Extract the [X, Y] coordinate from the center of the cell holding the provided text.  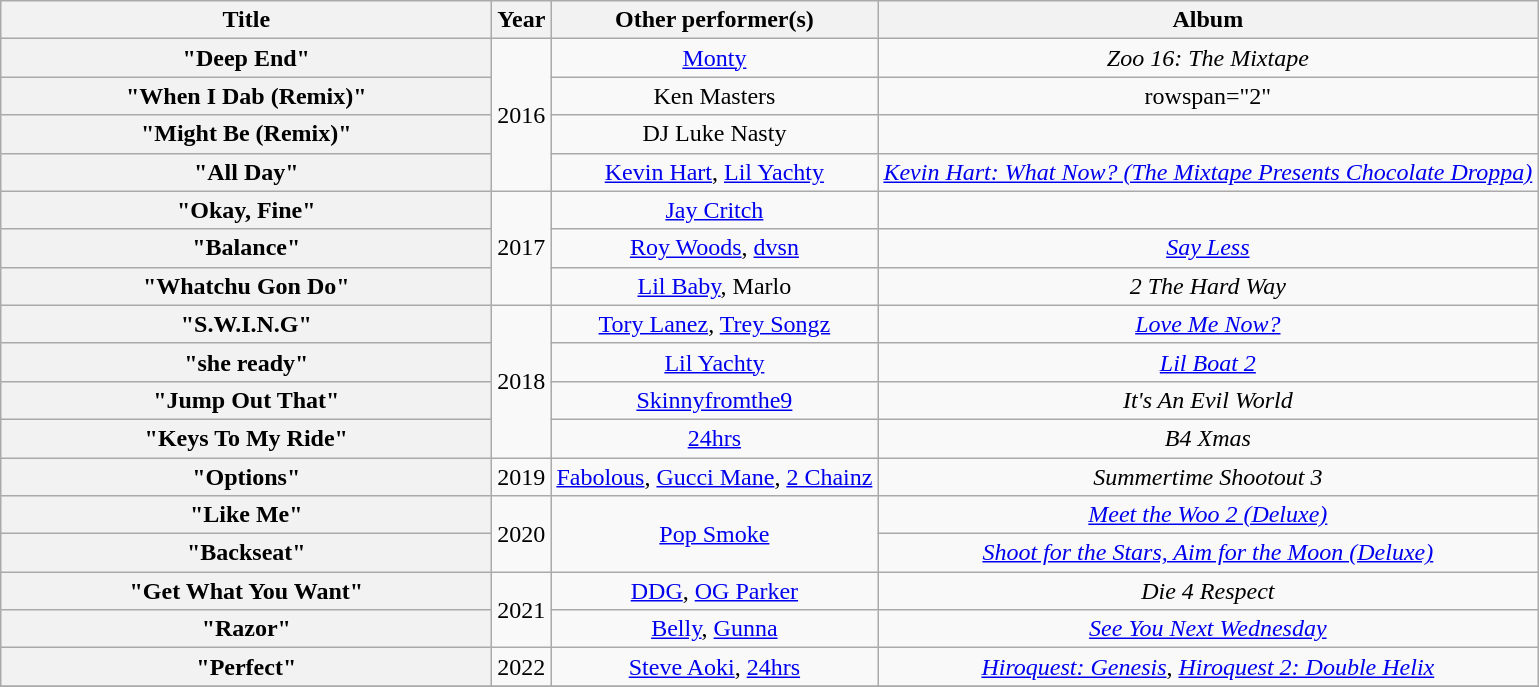
Kevin Hart: What Now? (The Mixtape Presents Chocolate Droppa) [1208, 172]
"Jump Out That" [246, 400]
It's An Evil World [1208, 400]
"Keys To My Ride" [246, 438]
DJ Luke Nasty [714, 134]
Die 4 Respect [1208, 591]
Roy Woods, dvsn [714, 248]
rowspan="2" [1208, 96]
Tory Lanez, Trey Songz [714, 324]
Hiroquest: Genesis, Hiroquest 2: Double Helix [1208, 667]
Fabolous, Gucci Mane, 2 Chainz [714, 477]
"Get What You Want" [246, 591]
"All Day" [246, 172]
"Like Me" [246, 515]
Kevin Hart, Lil Yachty [714, 172]
2017 [522, 248]
Ken Masters [714, 96]
"S.W.I.N.G" [246, 324]
2022 [522, 667]
Skinnyfromthe9 [714, 400]
Zoo 16: The Mixtape [1208, 58]
2016 [522, 115]
Other performer(s) [714, 20]
B4 Xmas [1208, 438]
Lil Yachty [714, 362]
"Options" [246, 477]
Year [522, 20]
Lil Boat 2 [1208, 362]
"Backseat" [246, 553]
2019 [522, 477]
2 The Hard Way [1208, 286]
Lil Baby, Marlo [714, 286]
"Whatchu Gon Do" [246, 286]
Summertime Shootout 3 [1208, 477]
2018 [522, 381]
Meet the Woo 2 (Deluxe) [1208, 515]
2021 [522, 610]
"Perfect" [246, 667]
Pop Smoke [714, 534]
"Might Be (Remix)" [246, 134]
"Razor" [246, 629]
2020 [522, 534]
Love Me Now? [1208, 324]
"Deep End" [246, 58]
"Balance" [246, 248]
Belly, Gunna [714, 629]
DDG, OG Parker [714, 591]
"Okay, Fine" [246, 210]
"she ready" [246, 362]
See You Next Wednesday [1208, 629]
"When I Dab (Remix)" [246, 96]
Jay Critch [714, 210]
Say Less [1208, 248]
Title [246, 20]
Monty [714, 58]
Album [1208, 20]
Shoot for the Stars, Aim for the Moon (Deluxe) [1208, 553]
24hrs [714, 438]
Steve Aoki, 24hrs [714, 667]
